Find where the given text appears and provide that cell's center as [X, Y] coordinate. 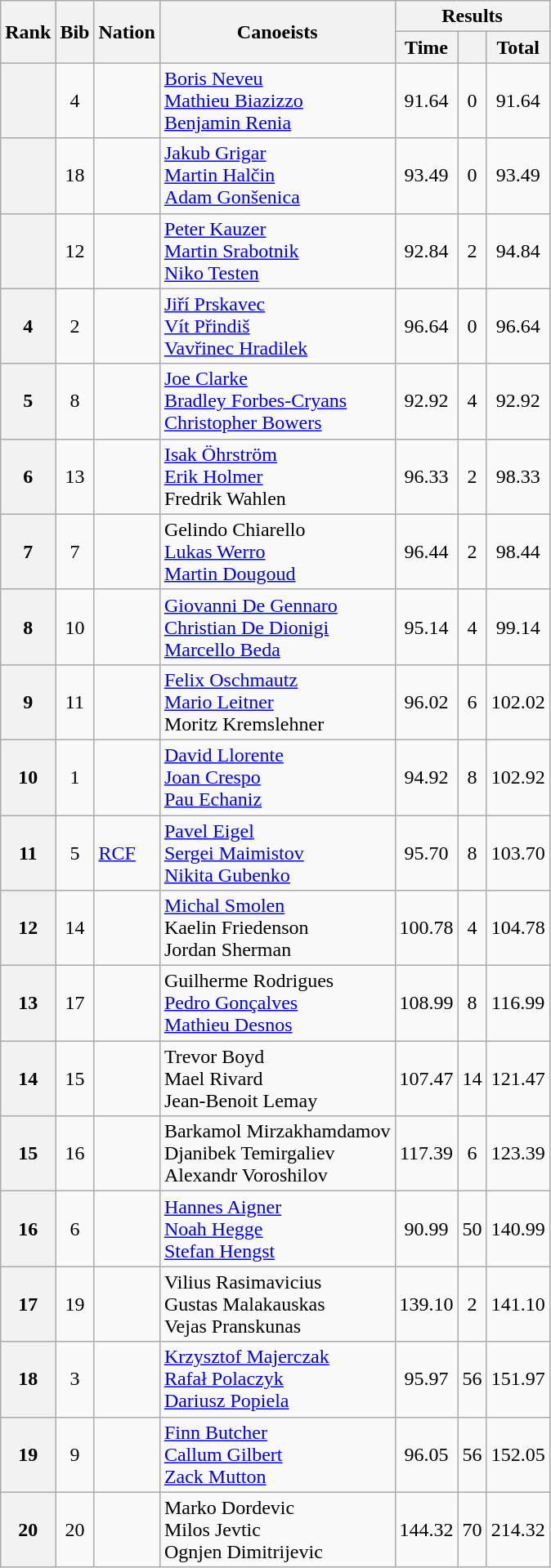
Michal SmolenKaelin FriedensonJordan Sherman [277, 928]
Nation [127, 32]
Krzysztof MajerczakRafał PolaczykDariusz Popiela [277, 1379]
Finn ButcherCallum GilbertZack Mutton [277, 1454]
121.47 [518, 1079]
Marko DordevicMilos JevticOgnjen Dimitrijevic [277, 1530]
117.39 [427, 1154]
92.84 [427, 251]
Total [518, 47]
Results [473, 16]
98.33 [518, 476]
1 [75, 777]
103.70 [518, 853]
50 [473, 1229]
123.39 [518, 1154]
Canoeists [277, 32]
96.33 [427, 476]
Felix OschmautzMario LeitnerMoritz Kremslehner [277, 702]
Pavel EigelSergei MaimistovNikita Gubenko [277, 853]
144.32 [427, 1530]
90.99 [427, 1229]
Peter KauzerMartin SrabotnikNiko Testen [277, 251]
95.14 [427, 627]
Guilherme RodriguesPedro GonçalvesMathieu Desnos [277, 1003]
141.10 [518, 1304]
108.99 [427, 1003]
Hannes AignerNoah HeggeStefan Hengst [277, 1229]
94.92 [427, 777]
Isak ÖhrströmErik HolmerFredrik Wahlen [277, 476]
Vilius RasimaviciusGustas MalakauskasVejas Pranskunas [277, 1304]
Rank [28, 32]
140.99 [518, 1229]
100.78 [427, 928]
David LlorenteJoan CrespoPau Echaniz [277, 777]
96.02 [427, 702]
98.44 [518, 552]
96.44 [427, 552]
96.05 [427, 1454]
99.14 [518, 627]
102.02 [518, 702]
Joe ClarkeBradley Forbes-CryansChristopher Bowers [277, 401]
94.84 [518, 251]
Time [427, 47]
Boris NeveuMathieu BiazizzoBenjamin Renia [277, 101]
Trevor BoydMael RivardJean-Benoit Lemay [277, 1079]
Jakub GrigarMartin HalčinAdam Gonšenica [277, 176]
152.05 [518, 1454]
139.10 [427, 1304]
RCF [127, 853]
107.47 [427, 1079]
151.97 [518, 1379]
104.78 [518, 928]
3 [75, 1379]
Bib [75, 32]
Barkamol MirzakhamdamovDjanibek TemirgalievAlexandr Voroshilov [277, 1154]
214.32 [518, 1530]
70 [473, 1530]
102.92 [518, 777]
Jiří PrskavecVít PřindišVavřinec Hradilek [277, 326]
Giovanni De GennaroChristian De DionigiMarcello Beda [277, 627]
95.97 [427, 1379]
Gelindo ChiarelloLukas WerroMartin Dougoud [277, 552]
95.70 [427, 853]
116.99 [518, 1003]
